Pinpoint the cell where the given text exists, returning its (X, Y) midpoint coordinate. 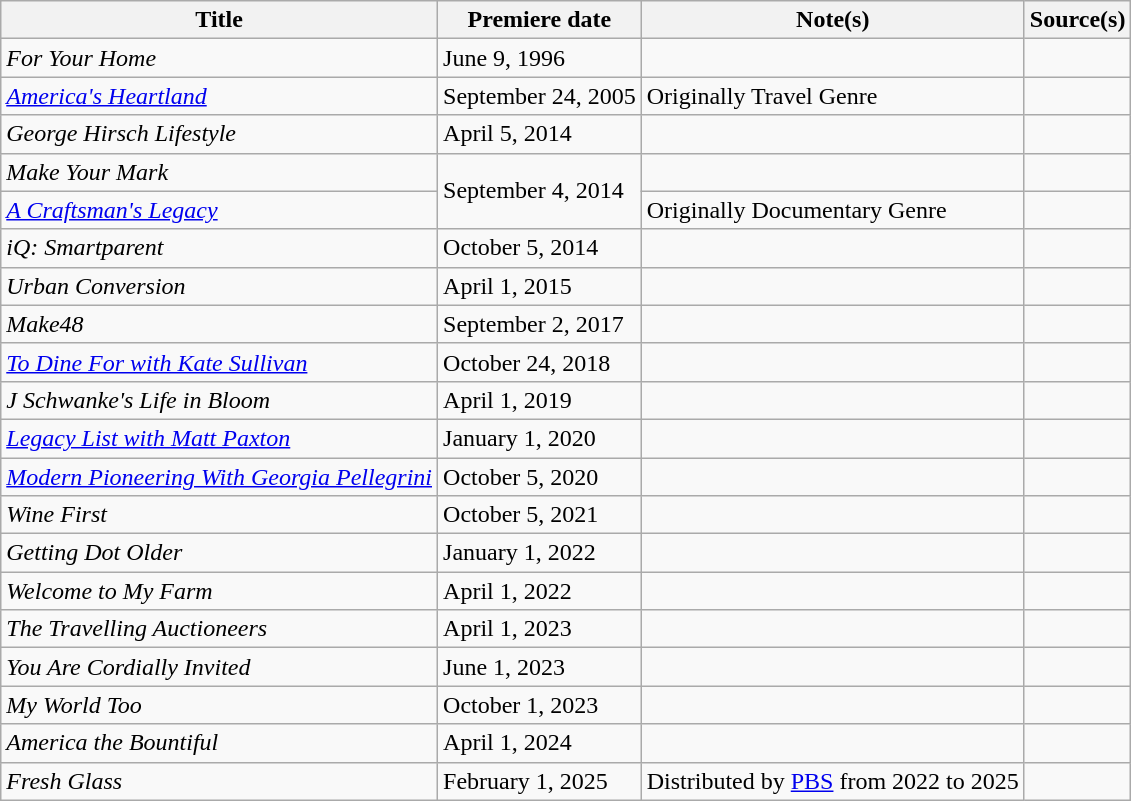
January 1, 2022 (540, 553)
Premiere date (540, 20)
June 9, 1996 (540, 58)
To Dine For with Kate Sullivan (220, 362)
Originally Documentary Genre (832, 210)
Welcome to My Farm (220, 591)
Fresh Glass (220, 781)
America the Bountiful (220, 743)
Title (220, 20)
April 1, 2019 (540, 400)
October 5, 2021 (540, 515)
Getting Dot Older (220, 553)
iQ: Smartparent (220, 248)
October 1, 2023 (540, 705)
January 1, 2020 (540, 438)
Urban Conversion (220, 286)
April 5, 2014 (540, 134)
October 5, 2020 (540, 477)
September 4, 2014 (540, 191)
My World Too (220, 705)
April 1, 2024 (540, 743)
For Your Home (220, 58)
April 1, 2023 (540, 629)
October 5, 2014 (540, 248)
Make48 (220, 324)
April 1, 2015 (540, 286)
February 1, 2025 (540, 781)
Make Your Mark (220, 172)
Distributed by PBS from 2022 to 2025 (832, 781)
September 2, 2017 (540, 324)
Originally Travel Genre (832, 96)
Note(s) (832, 20)
You Are Cordially Invited (220, 667)
Wine First (220, 515)
April 1, 2022 (540, 591)
June 1, 2023 (540, 667)
America's Heartland (220, 96)
Legacy List with Matt Paxton (220, 438)
A Craftsman's Legacy (220, 210)
Modern Pioneering With Georgia Pellegrini (220, 477)
George Hirsch Lifestyle (220, 134)
October 24, 2018 (540, 362)
J Schwanke's Life in Bloom (220, 400)
Source(s) (1078, 20)
The Travelling Auctioneers (220, 629)
September 24, 2005 (540, 96)
